Return (x, y) of the center of cell containing provided text 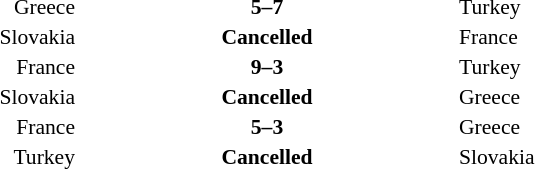
5–3 (267, 127)
9–3 (267, 67)
